Output the (X, Y) coordinate of the center of the cell containing the given text.  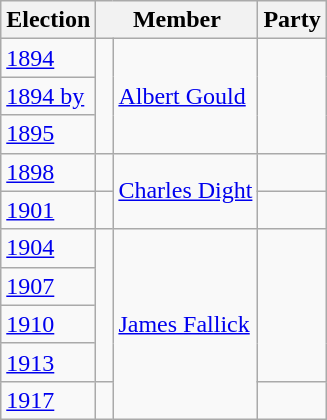
1901 (48, 210)
1910 (48, 324)
Albert Gould (186, 96)
1898 (48, 172)
James Fallick (186, 324)
Charles Dight (186, 191)
1895 (48, 134)
1894 (48, 58)
1904 (48, 248)
1917 (48, 400)
Party (292, 20)
Election (48, 20)
1894 by (48, 96)
Member (177, 20)
1907 (48, 286)
1913 (48, 362)
